From the cell containing the given text, extract its center point as (x, y) coordinate. 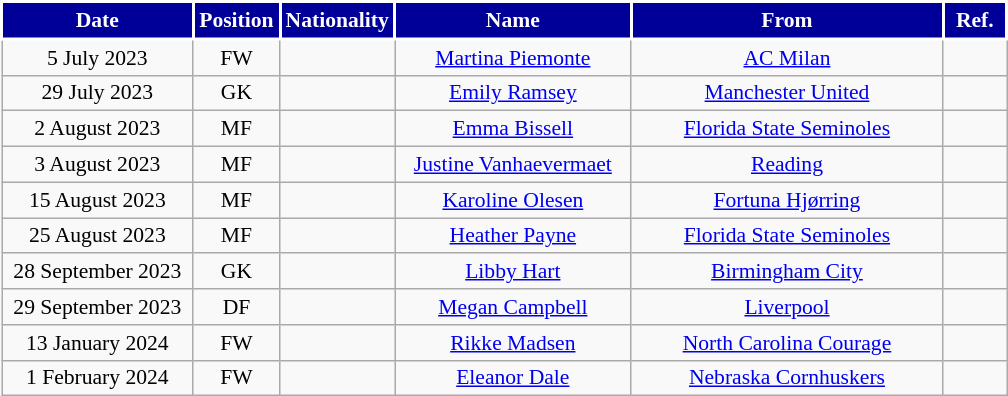
Nationality (338, 20)
29 September 2023 (98, 307)
Date (98, 20)
Megan Campbell (514, 307)
Fortuna Hjørring (787, 200)
AC Milan (787, 57)
Birmingham City (787, 272)
15 August 2023 (98, 200)
1 February 2024 (98, 378)
Justine Vanhaevermaet (514, 165)
Liverpool (787, 307)
From (787, 20)
28 September 2023 (98, 272)
DF (236, 307)
2 August 2023 (98, 129)
Libby Hart (514, 272)
Heather Payne (514, 236)
Karoline Olesen (514, 200)
Reading (787, 165)
25 August 2023 (98, 236)
13 January 2024 (98, 343)
Ref. (975, 20)
Eleanor Dale (514, 378)
Rikke Madsen (514, 343)
Martina Piemonte (514, 57)
Emma Bissell (514, 129)
North Carolina Courage (787, 343)
Nebraska Cornhuskers (787, 378)
29 July 2023 (98, 93)
Emily Ramsey (514, 93)
5 July 2023 (98, 57)
Manchester United (787, 93)
Name (514, 20)
3 August 2023 (98, 165)
Position (236, 20)
